Provide the [x, y] coordinate of the cell's center where the given text is located.  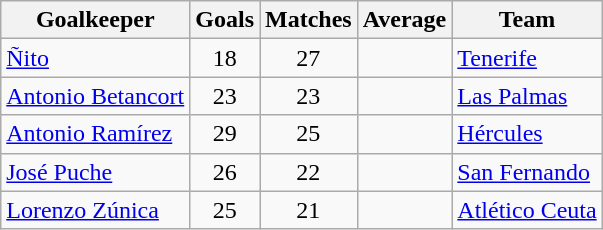
Lorenzo Zúnica [96, 210]
Tenerife [527, 58]
Average [404, 20]
Hércules [527, 134]
Las Palmas [527, 96]
Goalkeeper [96, 20]
Atlético Ceuta [527, 210]
Ñito [96, 58]
Antonio Ramírez [96, 134]
26 [225, 172]
San Fernando [527, 172]
Antonio Betancort [96, 96]
27 [309, 58]
29 [225, 134]
José Puche [96, 172]
Matches [309, 20]
22 [309, 172]
18 [225, 58]
Team [527, 20]
21 [309, 210]
Goals [225, 20]
